Output the (x, y) coordinate of the center of the cell containing the given text.  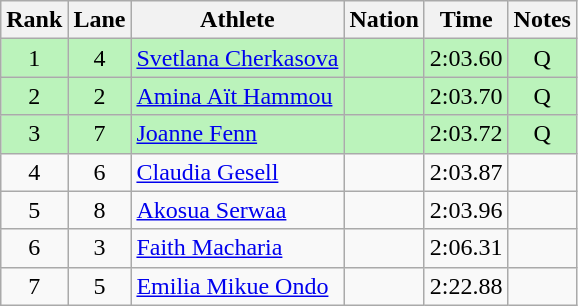
2:03.70 (466, 96)
Akosua Serwaa (238, 210)
Time (466, 20)
Joanne Fenn (238, 134)
Faith Macharia (238, 248)
8 (100, 210)
2:03.87 (466, 172)
Claudia Gesell (238, 172)
Athlete (238, 20)
2:03.96 (466, 210)
Nation (384, 20)
Notes (542, 20)
Rank (34, 20)
2:03.60 (466, 58)
1 (34, 58)
Svetlana Cherkasova (238, 58)
2:03.72 (466, 134)
Lane (100, 20)
Emilia Mikue Ondo (238, 286)
Amina Aït Hammou (238, 96)
2:06.31 (466, 248)
2:22.88 (466, 286)
